Capture the cell that displays the provided text and extract its (x, y) central coordinate. 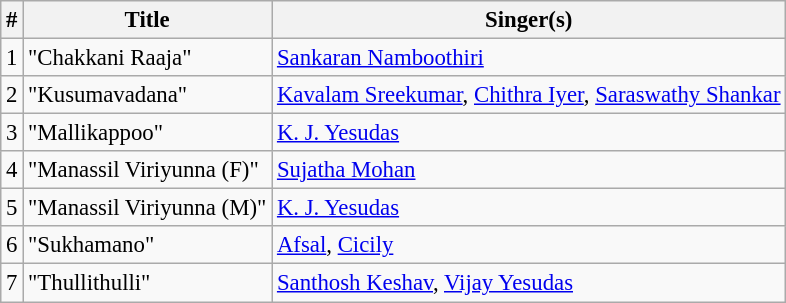
Title (148, 20)
"Kusumavadana" (148, 95)
6 (12, 245)
3 (12, 133)
Singer(s) (529, 20)
Kavalam Sreekumar, Chithra Iyer, Saraswathy Shankar (529, 95)
Sankaran Namboothiri (529, 58)
"Mallikappoo" (148, 133)
Sujatha Mohan (529, 170)
Afsal, Cicily (529, 245)
"Thullithulli" (148, 283)
1 (12, 58)
Santhosh Keshav, Vijay Yesudas (529, 283)
"Manassil Viriyunna (M)" (148, 208)
# (12, 20)
2 (12, 95)
"Sukhamano" (148, 245)
"Manassil Viriyunna (F)" (148, 170)
4 (12, 170)
5 (12, 208)
7 (12, 283)
"Chakkani Raaja" (148, 58)
